For the text-containing cell, return its midpoint in (x, y) coordinate format. 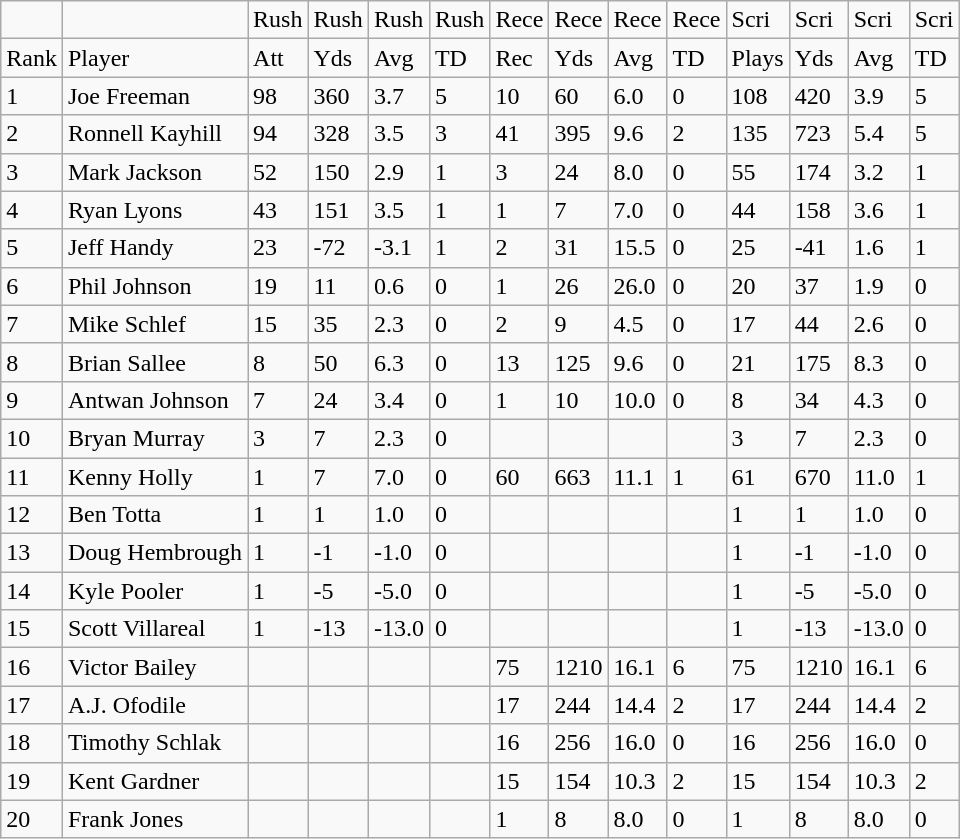
Frank Jones (154, 819)
Kent Gardner (154, 781)
Mike Schlef (154, 324)
Rank (32, 58)
-72 (338, 248)
Ben Totta (154, 515)
Mark Jackson (154, 172)
3.7 (398, 96)
3.6 (878, 210)
5.4 (878, 134)
55 (758, 172)
2.9 (398, 172)
94 (278, 134)
3.4 (398, 400)
1.6 (878, 248)
61 (758, 477)
Timothy Schlak (154, 743)
3.2 (878, 172)
125 (578, 362)
Bryan Murray (154, 438)
A.J. Ofodile (154, 705)
8.3 (878, 362)
4 (32, 210)
Jeff Handy (154, 248)
723 (818, 134)
52 (278, 172)
Doug Hembrough (154, 553)
Kenny Holly (154, 477)
6.3 (398, 362)
34 (818, 400)
25 (758, 248)
Joe Freeman (154, 96)
Ronnell Kayhill (154, 134)
41 (520, 134)
175 (818, 362)
3.9 (878, 96)
-41 (818, 248)
Scott Villareal (154, 629)
26 (578, 286)
26.0 (638, 286)
Phil Johnson (154, 286)
50 (338, 362)
11.0 (878, 477)
Player (154, 58)
12 (32, 515)
663 (578, 477)
4.3 (878, 400)
37 (818, 286)
Antwan Johnson (154, 400)
Ryan Lyons (154, 210)
108 (758, 96)
6.0 (638, 96)
158 (818, 210)
135 (758, 134)
21 (758, 362)
23 (278, 248)
35 (338, 324)
11.1 (638, 477)
Rec (520, 58)
2.6 (878, 324)
395 (578, 134)
420 (818, 96)
15.5 (638, 248)
Kyle Pooler (154, 591)
328 (338, 134)
0.6 (398, 286)
150 (338, 172)
4.5 (638, 324)
670 (818, 477)
98 (278, 96)
10.0 (638, 400)
Att (278, 58)
31 (578, 248)
360 (338, 96)
43 (278, 210)
18 (32, 743)
14 (32, 591)
Victor Bailey (154, 667)
151 (338, 210)
-3.1 (398, 248)
Brian Sallee (154, 362)
174 (818, 172)
Plays (758, 58)
1.9 (878, 286)
